Return the [X, Y] coordinate for the center point of the cell that contains the specified text.  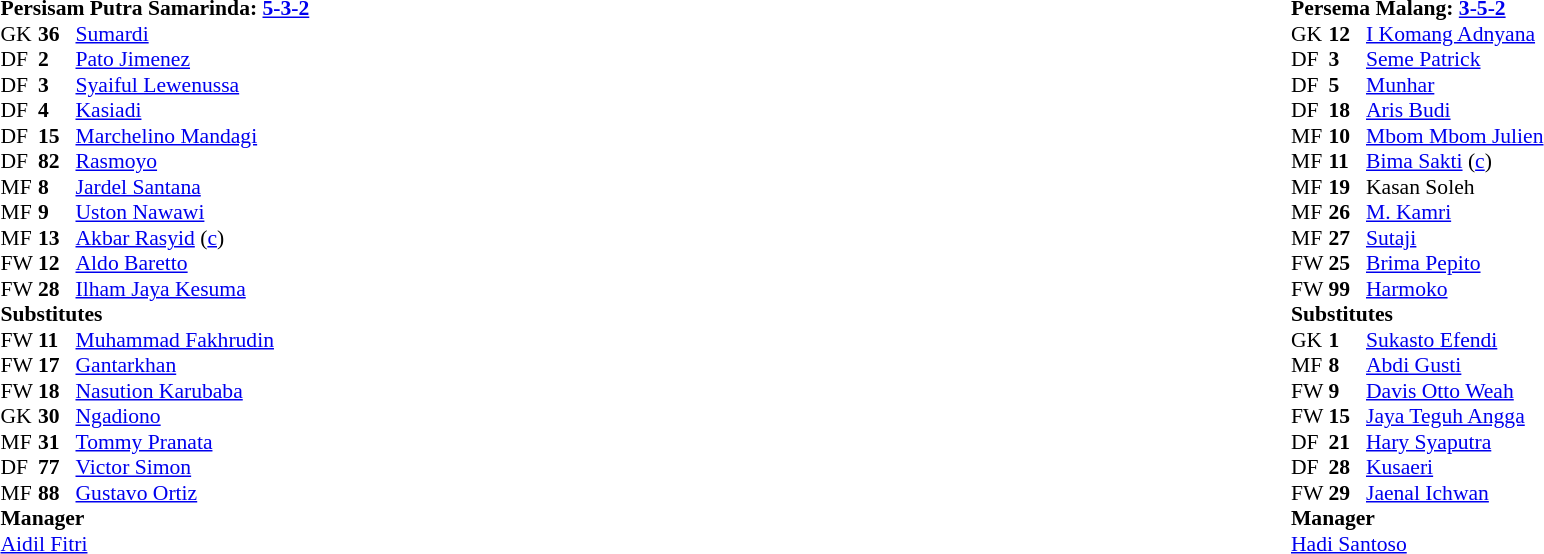
Seme Patrick [1455, 59]
M. Kamri [1455, 213]
Uston Nawawi [193, 213]
Hary Syaputra [1455, 442]
4 [57, 111]
88 [57, 493]
5 [1347, 85]
Syaiful Lewenussa [193, 85]
1 [1347, 340]
Kasiadi [193, 111]
Ngadiono [193, 417]
30 [57, 417]
17 [57, 365]
Kusaeri [1455, 467]
27 [1347, 238]
77 [57, 467]
21 [1347, 442]
Rasmoyo [193, 161]
82 [57, 161]
Harmoko [1455, 289]
I Komang Adnyana [1455, 34]
Sumardi [193, 34]
Kasan Soleh [1455, 187]
Tommy Pranata [193, 442]
Nasution Karubaba [193, 391]
Sukasto Efendi [1455, 340]
36 [57, 34]
Abdi Gusti [1455, 365]
Marchelino Mandagi [193, 136]
Akbar Rasyid (c) [193, 238]
Jardel Santana [193, 187]
25 [1347, 263]
26 [1347, 213]
Victor Simon [193, 467]
Ilham Jaya Kesuma [193, 289]
Aldo Baretto [193, 263]
29 [1347, 493]
Gantarkhan [193, 365]
Muhammad Fakhrudin [193, 340]
Bima Sakti (c) [1455, 161]
2 [57, 59]
Jaenal Ichwan [1455, 493]
Gustavo Ortiz [193, 493]
13 [57, 238]
99 [1347, 289]
Pato Jimenez [193, 59]
Davis Otto Weah [1455, 391]
10 [1347, 136]
31 [57, 442]
19 [1347, 187]
Munhar [1455, 85]
Brima Pepito [1455, 263]
Mbom Mbom Julien [1455, 136]
Aris Budi [1455, 111]
Jaya Teguh Angga [1455, 417]
Sutaji [1455, 238]
